Find where the given text appears and provide that cell's center as [x, y] coordinate. 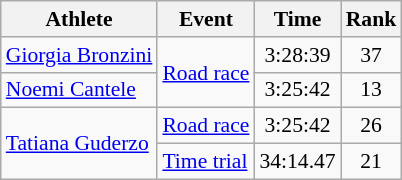
Time trial [206, 162]
13 [372, 90]
Giorgia Bronzini [80, 55]
21 [372, 162]
Athlete [80, 19]
Tatiana Guderzo [80, 144]
3:28:39 [297, 55]
37 [372, 55]
26 [372, 126]
Time [297, 19]
Rank [372, 19]
Noemi Cantele [80, 90]
34:14.47 [297, 162]
Event [206, 19]
